Return (x, y) of the center of cell containing provided text 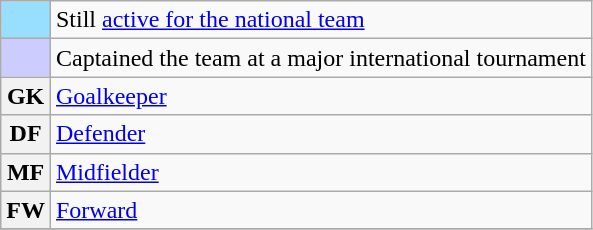
Still active for the national team (320, 20)
DF (26, 134)
MF (26, 172)
FW (26, 210)
Midfielder (320, 172)
GK (26, 96)
Goalkeeper (320, 96)
Captained the team at a major international tournament (320, 58)
Defender (320, 134)
Forward (320, 210)
